Return [x, y] of the center of cell containing provided text 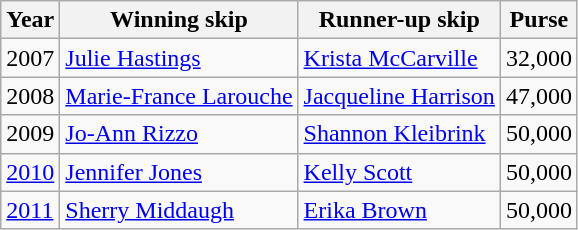
Purse [538, 20]
47,000 [538, 96]
Year [30, 20]
Jacqueline Harrison [399, 96]
Shannon Kleibrink [399, 134]
Krista McCarville [399, 58]
Marie-France Larouche [179, 96]
Erika Brown [399, 210]
2009 [30, 134]
Runner-up skip [399, 20]
Jo-Ann Rizzo [179, 134]
2010 [30, 172]
Julie Hastings [179, 58]
Sherry Middaugh [179, 210]
Kelly Scott [399, 172]
Jennifer Jones [179, 172]
32,000 [538, 58]
2011 [30, 210]
2007 [30, 58]
2008 [30, 96]
Winning skip [179, 20]
